Extract the (X, Y) coordinate from the center of the cell holding the provided text.  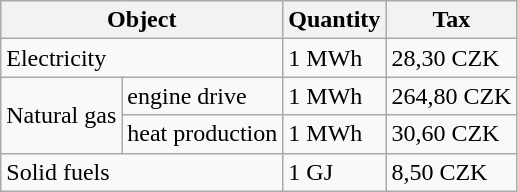
Tax (452, 20)
Natural gas (62, 115)
1 GJ (334, 172)
Object (142, 20)
Solid fuels (142, 172)
8,50 CZK (452, 172)
Electricity (142, 58)
Quantity (334, 20)
28,30 CZK (452, 58)
264,80 CZK (452, 96)
30,60 CZK (452, 134)
heat production (202, 134)
engine drive (202, 96)
